Find where the given text appears and provide that cell's center as [X, Y] coordinate. 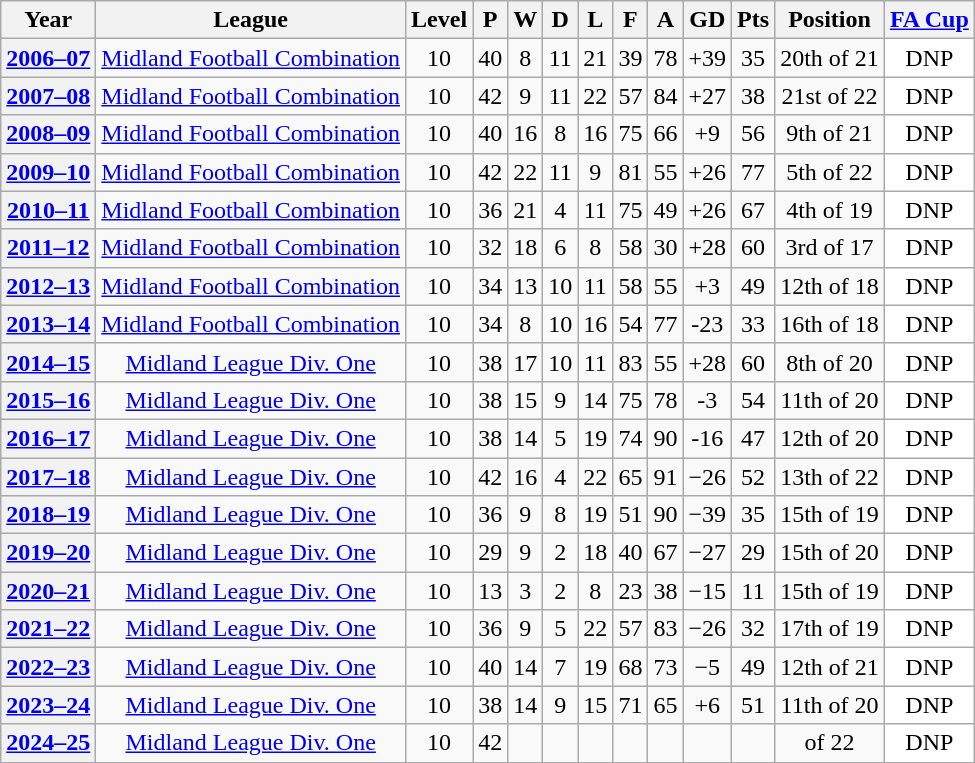
+3 [708, 286]
-3 [708, 400]
-16 [708, 438]
2017–18 [48, 477]
2014–15 [48, 362]
Level [440, 20]
9th of 21 [830, 134]
GD [708, 20]
2011–12 [48, 248]
4th of 19 [830, 210]
12th of 18 [830, 286]
12th of 20 [830, 438]
33 [754, 324]
−15 [708, 591]
+27 [708, 96]
2009–10 [48, 172]
2016–17 [48, 438]
8th of 20 [830, 362]
2012–13 [48, 286]
2022–23 [48, 667]
2008–09 [48, 134]
17th of 19 [830, 629]
L [596, 20]
81 [630, 172]
2007–08 [48, 96]
20th of 21 [830, 58]
F [630, 20]
3rd of 17 [830, 248]
91 [666, 477]
84 [666, 96]
73 [666, 667]
+9 [708, 134]
Pts [754, 20]
2018–19 [48, 515]
of 22 [830, 743]
3 [526, 591]
2010–11 [48, 210]
2019–20 [48, 553]
-23 [708, 324]
13th of 22 [830, 477]
P [490, 20]
A [666, 20]
7 [560, 667]
66 [666, 134]
71 [630, 705]
68 [630, 667]
FA Cup [929, 20]
21st of 22 [830, 96]
−5 [708, 667]
39 [630, 58]
17 [526, 362]
30 [666, 248]
16th of 18 [830, 324]
2020–21 [48, 591]
2006–07 [48, 58]
2015–16 [48, 400]
−39 [708, 515]
+6 [708, 705]
52 [754, 477]
D [560, 20]
6 [560, 248]
12th of 21 [830, 667]
5th of 22 [830, 172]
League [251, 20]
2023–24 [48, 705]
15th of 20 [830, 553]
2024–25 [48, 743]
Position [830, 20]
2013–14 [48, 324]
56 [754, 134]
74 [630, 438]
Year [48, 20]
W [526, 20]
+39 [708, 58]
47 [754, 438]
−27 [708, 553]
2021–22 [48, 629]
23 [630, 591]
